Determine the [X, Y] coordinate at the center of the cell enclosing the given text.  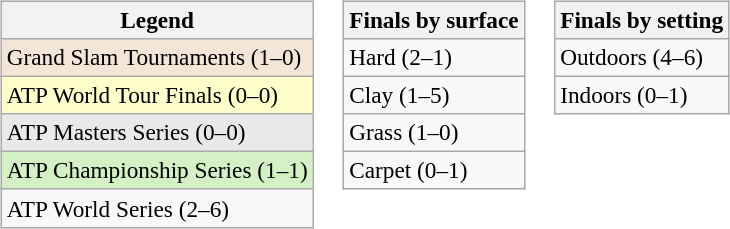
ATP World Series (2–6) [157, 208]
Outdoors (4–6) [642, 57]
Carpet (0–1) [434, 171]
Grand Slam Tournaments (1–0) [157, 57]
Hard (2–1) [434, 57]
ATP Masters Series (0–0) [157, 133]
ATP Championship Series (1–1) [157, 171]
Legend [157, 20]
Finals by surface [434, 20]
Clay (1–5) [434, 95]
Grass (1–0) [434, 133]
Indoors (0–1) [642, 95]
Finals by setting [642, 20]
ATP World Tour Finals (0–0) [157, 95]
